Determine the (X, Y) coordinate at the center of the cell enclosing the given text.  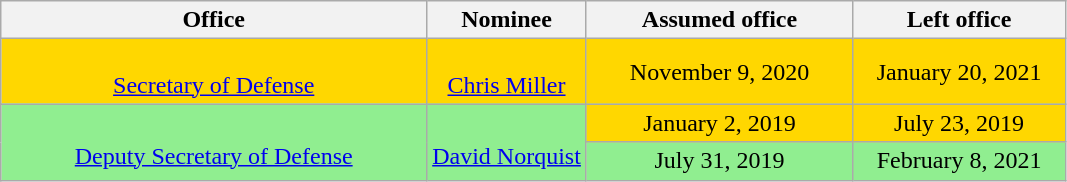
November 9, 2020 (719, 72)
David Norquist (507, 142)
Nominee (507, 20)
January 20, 2021 (960, 72)
July 31, 2019 (719, 161)
Chris Miller (507, 72)
Assumed office (719, 20)
Deputy Secretary of Defense (214, 142)
Left office (960, 20)
February 8, 2021 (960, 161)
Office (214, 20)
Secretary of Defense (214, 72)
July 23, 2019 (960, 123)
January 2, 2019 (719, 123)
